Identify which cell holds the provided text, then report its (x, y) central coordinate. 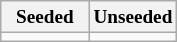
Seeded (45, 17)
Unseeded (133, 17)
